Return the (x, y) coordinate for the center point of the cell that contains the specified text.  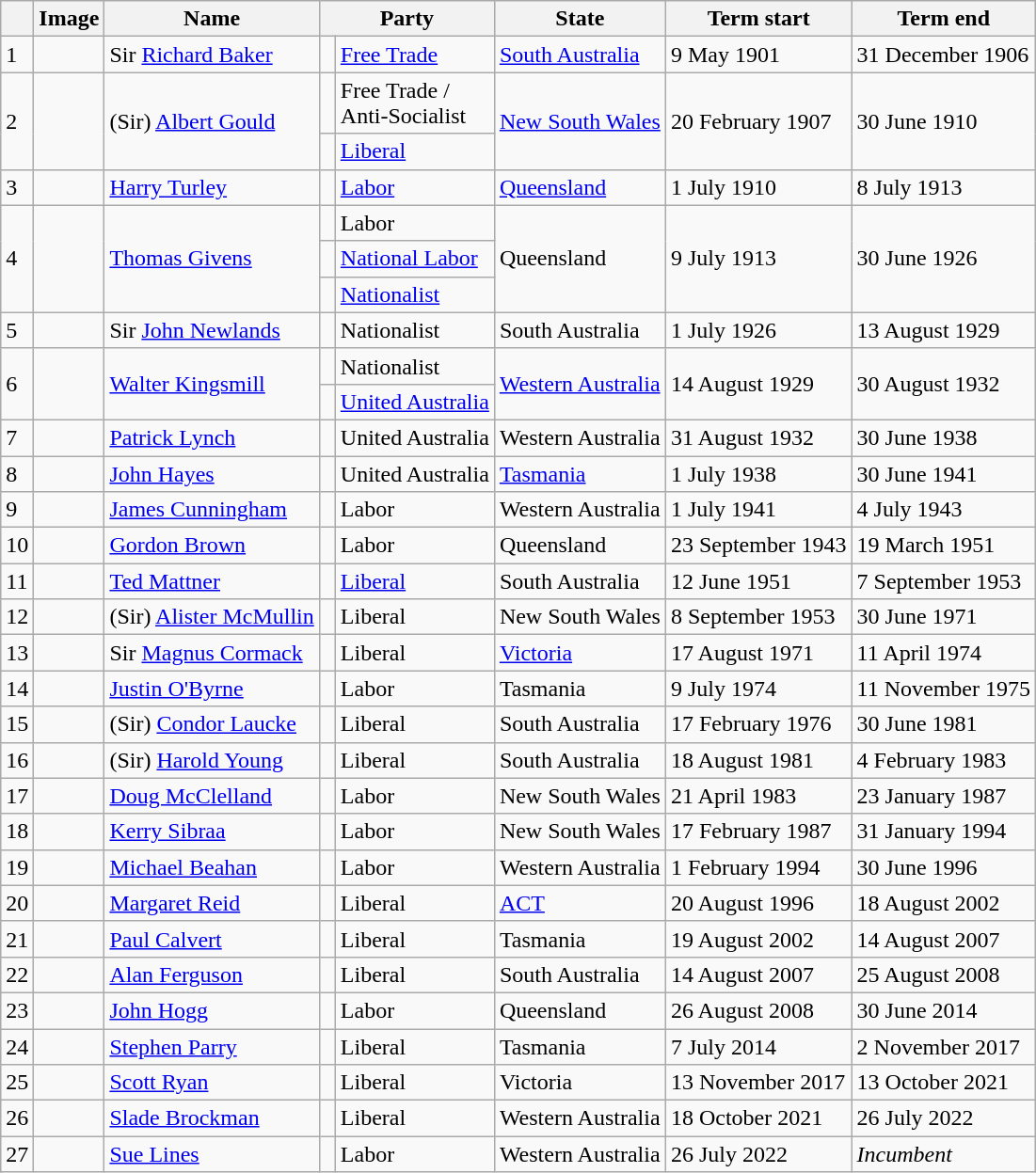
11 (17, 581)
National Labor (414, 259)
Sir John Newlands (212, 330)
23 (17, 1010)
ACT (580, 903)
(Sir) Condor Laucke (212, 724)
26 August 2008 (758, 1010)
18 October 2021 (758, 1118)
John Hogg (212, 1010)
16 (17, 760)
30 June 1981 (943, 724)
1 (17, 55)
31 August 1932 (758, 437)
9 July 1913 (758, 259)
4 February 1983 (943, 760)
James Cunningham (212, 510)
Alan Ferguson (212, 975)
13 (17, 653)
9 (17, 510)
Walter Kingsmill (212, 384)
5 (17, 330)
19 (17, 867)
4 July 1943 (943, 510)
Patrick Lynch (212, 437)
Term end (943, 19)
21 April 1983 (758, 796)
1 February 1994 (758, 867)
30 August 1932 (943, 384)
7 September 1953 (943, 581)
14 (17, 689)
9 May 1901 (758, 55)
30 June 1926 (943, 259)
26 (17, 1118)
Incumbent (943, 1154)
2 (17, 120)
11 April 1974 (943, 653)
13 August 1929 (943, 330)
17 February 1976 (758, 724)
20 August 1996 (758, 903)
1 July 1926 (758, 330)
18 (17, 832)
John Hayes (212, 473)
3 (17, 187)
Free Trade /Anti-Socialist (414, 103)
9 July 1974 (758, 689)
4 (17, 259)
(Sir) Alister McMullin (212, 617)
23 January 1987 (943, 796)
24 (17, 1047)
Harry Turley (212, 187)
19 August 2002 (758, 939)
Free Trade (414, 55)
Party (406, 19)
Thomas Givens (212, 259)
6 (17, 384)
18 August 1981 (758, 760)
12 June 1951 (758, 581)
12 (17, 617)
Sir Richard Baker (212, 55)
25 (17, 1083)
8 July 1913 (943, 187)
27 (17, 1154)
Sue Lines (212, 1154)
19 March 1951 (943, 546)
30 June 2014 (943, 1010)
8 (17, 473)
13 October 2021 (943, 1083)
30 June 1971 (943, 617)
15 (17, 724)
1 July 1910 (758, 187)
17 August 1971 (758, 653)
30 June 1938 (943, 437)
8 September 1953 (758, 617)
Scott Ryan (212, 1083)
Justin O'Byrne (212, 689)
21 (17, 939)
Doug McClelland (212, 796)
Paul Calvert (212, 939)
Image (70, 19)
22 (17, 975)
(Sir) Harold Young (212, 760)
7 (17, 437)
Michael Beahan (212, 867)
20 February 1907 (758, 120)
30 June 1910 (943, 120)
Margaret Reid (212, 903)
Stephen Parry (212, 1047)
17 February 1987 (758, 832)
13 November 2017 (758, 1083)
14 August 1929 (758, 384)
Kerry Sibraa (212, 832)
2 November 2017 (943, 1047)
31 January 1994 (943, 832)
18 August 2002 (943, 903)
10 (17, 546)
23 September 1943 (758, 546)
1 July 1941 (758, 510)
Gordon Brown (212, 546)
Sir Magnus Cormack (212, 653)
State (580, 19)
30 June 1941 (943, 473)
17 (17, 796)
1 July 1938 (758, 473)
25 August 2008 (943, 975)
11 November 1975 (943, 689)
Slade Brockman (212, 1118)
(Sir) Albert Gould (212, 120)
Term start (758, 19)
7 July 2014 (758, 1047)
Ted Mattner (212, 581)
20 (17, 903)
31 December 1906 (943, 55)
30 June 1996 (943, 867)
Name (212, 19)
